Return the (x, y) coordinate for the center point of the cell that contains the specified text.  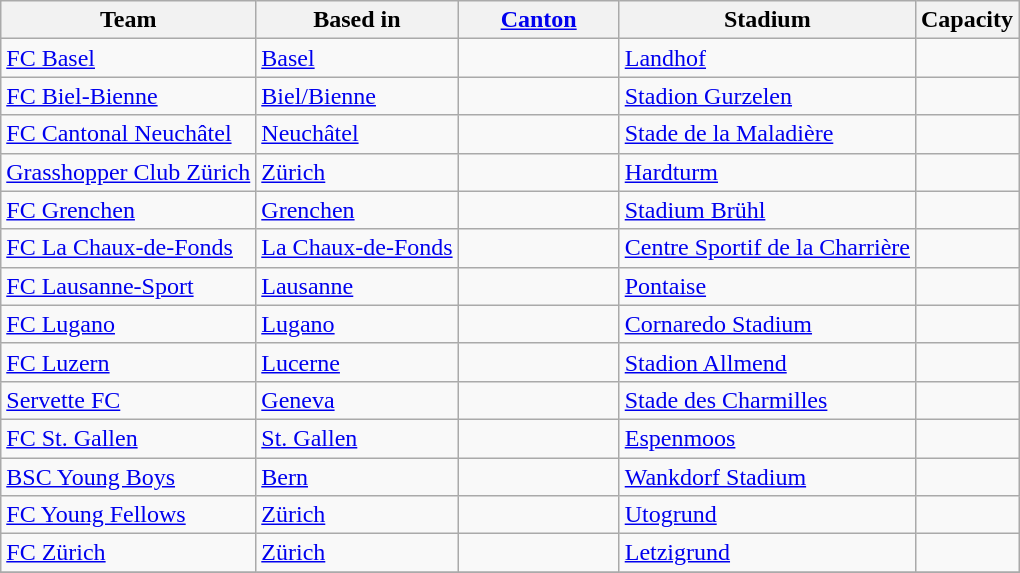
FC La Chaux-de-Fonds (128, 248)
FC Young Fellows (128, 515)
Stadium (767, 20)
Stade de la Maladière (767, 134)
BSC Young Boys (128, 477)
Stadium Brühl (767, 210)
Neuchâtel (357, 134)
FC Zürich (128, 553)
Based in (357, 20)
FC Biel-Bienne (128, 96)
Lausanne (357, 286)
Canton (538, 20)
FC Lausanne-Sport (128, 286)
Basel (357, 58)
Stadion Allmend (767, 362)
St. Gallen (357, 438)
Grenchen (357, 210)
Geneva (357, 400)
Bern (357, 477)
Stadion Gurzelen (767, 96)
Centre Sportif de la Charrière (767, 248)
Lugano (357, 324)
FC Basel (128, 58)
Wankdorf Stadium (767, 477)
FC Lugano (128, 324)
FC St. Gallen (128, 438)
Cornaredo Stadium (767, 324)
Utogrund (767, 515)
FC Cantonal Neuchâtel (128, 134)
Lucerne (357, 362)
La Chaux-de-Fonds (357, 248)
Grasshopper Club Zürich (128, 172)
FC Luzern (128, 362)
Landhof (767, 58)
Team (128, 20)
FC Grenchen (128, 210)
Pontaise (767, 286)
Biel/Bienne (357, 96)
Letzigrund (767, 553)
Hardturm (767, 172)
Espenmoos (767, 438)
Servette FC (128, 400)
Capacity (966, 20)
Stade des Charmilles (767, 400)
